Provide the [X, Y] coordinate of the cell's center where the given text is located.  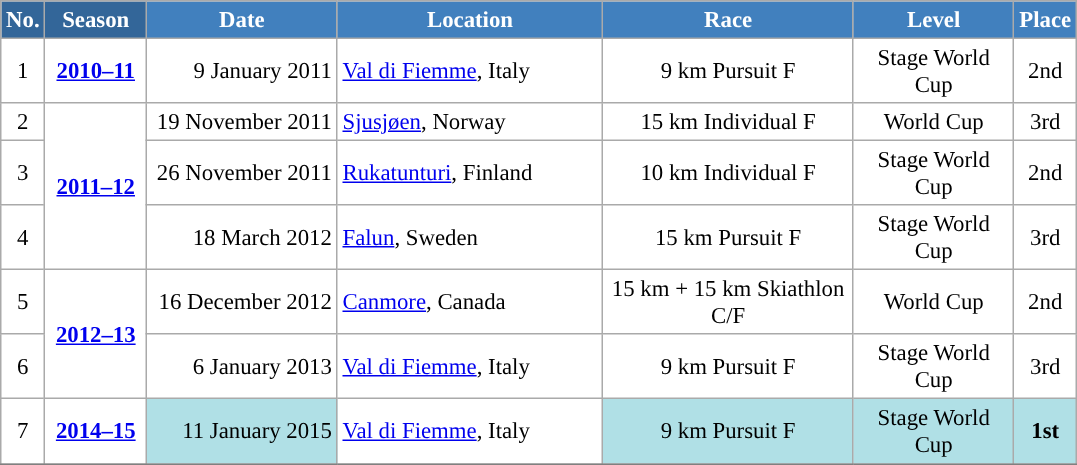
Level [934, 20]
Rukatunturi, Finland [470, 174]
Canmore, Canada [470, 302]
18 March 2012 [242, 238]
9 January 2011 [242, 72]
19 November 2011 [242, 122]
Sjusjøen, Norway [470, 122]
Season [96, 20]
15 km + 15 km Skiathlon C/F [728, 302]
Date [242, 20]
6 [23, 366]
15 km Individual F [728, 122]
4 [23, 238]
1 [23, 72]
2014–15 [96, 432]
Falun, Sweden [470, 238]
2012–13 [96, 334]
11 January 2015 [242, 432]
2010–11 [96, 72]
15 km Pursuit F [728, 238]
Location [470, 20]
Race [728, 20]
16 December 2012 [242, 302]
10 km Individual F [728, 174]
2 [23, 122]
5 [23, 302]
26 November 2011 [242, 174]
7 [23, 432]
Place [1045, 20]
No. [23, 20]
3 [23, 174]
1st [1045, 432]
2011–12 [96, 186]
6 January 2013 [242, 366]
